Return the (X, Y) coordinate for the center point of the cell that contains the specified text.  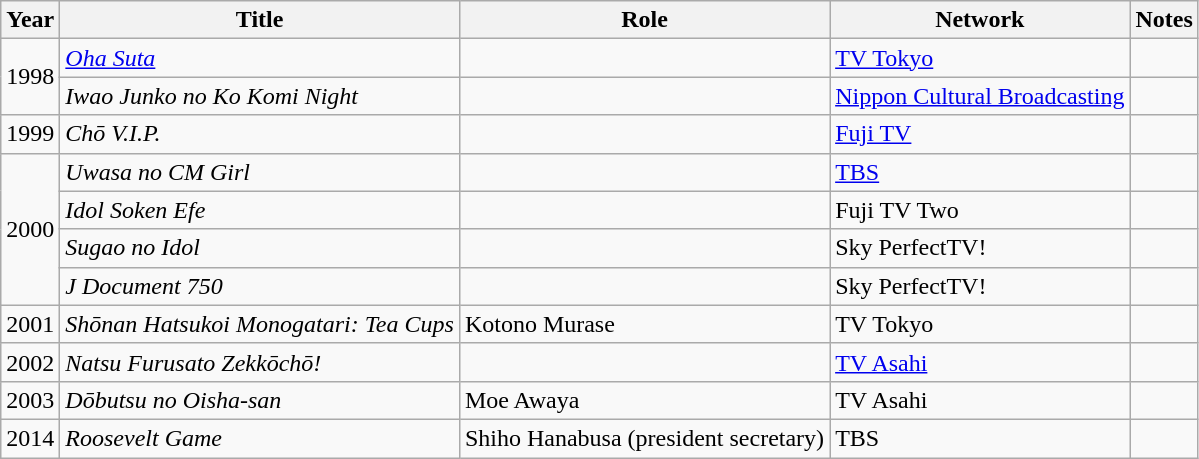
2001 (30, 324)
Idol Soken Efe (260, 210)
Year (30, 20)
2002 (30, 362)
Notes (1164, 20)
2014 (30, 438)
Dōbutsu no Oisha-san (260, 400)
Fuji TV Two (980, 210)
Shiho Hanabusa (president secretary) (644, 438)
Oha Suta (260, 58)
Natsu Furusato Zekkōchō! (260, 362)
Roosevelt Game (260, 438)
Uwasa no CM Girl (260, 172)
Network (980, 20)
Moe Awaya (644, 400)
1999 (30, 134)
2000 (30, 229)
Sugao no Idol (260, 248)
J Document 750 (260, 286)
Shōnan Hatsukoi Monogatari: Tea Cups (260, 324)
Fuji TV (980, 134)
Nippon Cultural Broadcasting (980, 96)
Chō V.I.P. (260, 134)
2003 (30, 400)
Iwao Junko no Ko Komi Night (260, 96)
1998 (30, 77)
Role (644, 20)
Title (260, 20)
Kotono Murase (644, 324)
